Search for the cell housing the specified text and yield its [x, y] center coordinate. 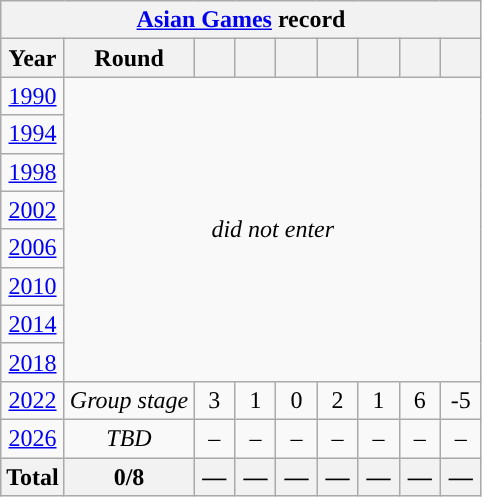
1998 [33, 172]
0/8 [129, 477]
-5 [460, 400]
2 [338, 400]
Asian Games record [241, 20]
6 [420, 400]
0 [296, 400]
2014 [33, 324]
did not enter [272, 229]
Round [129, 58]
1990 [33, 96]
2002 [33, 210]
2006 [33, 248]
2022 [33, 400]
2026 [33, 438]
2018 [33, 362]
3 [214, 400]
Year [33, 58]
Group stage [129, 400]
TBD [129, 438]
1994 [33, 134]
2010 [33, 286]
Total [33, 477]
